Find where the given text appears and provide that cell's center as (x, y) coordinate. 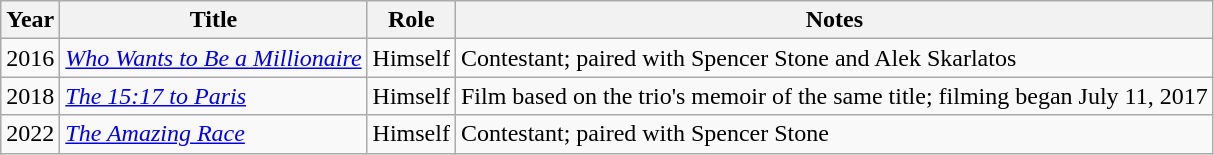
2022 (30, 134)
Year (30, 20)
Contestant; paired with Spencer Stone (834, 134)
2018 (30, 96)
Film based on the trio's memoir of the same title; filming began July 11, 2017 (834, 96)
Title (214, 20)
Role (411, 20)
Contestant; paired with Spencer Stone and Alek Skarlatos (834, 58)
The Amazing Race (214, 134)
Notes (834, 20)
The 15:17 to Paris (214, 96)
Who Wants to Be a Millionaire (214, 58)
2016 (30, 58)
